Pinpoint the cell where the given text exists, returning its [X, Y] midpoint coordinate. 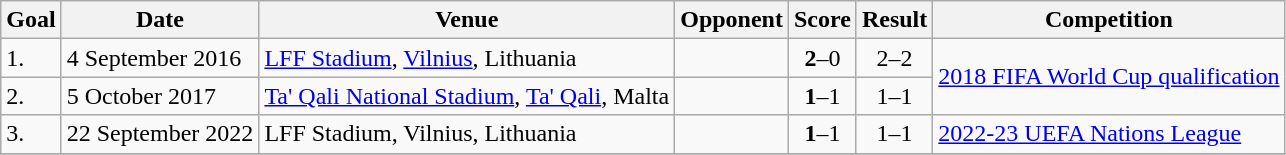
2. [31, 96]
2022-23 UEFA Nations League [1109, 134]
2–0 [822, 58]
2018 FIFA World Cup qualification [1109, 77]
Date [160, 20]
1. [31, 58]
Ta' Qali National Stadium, Ta' Qali, Malta [467, 96]
Goal [31, 20]
22 September 2022 [160, 134]
Opponent [732, 20]
Result [894, 20]
2–2 [894, 58]
4 September 2016 [160, 58]
3. [31, 134]
Venue [467, 20]
5 October 2017 [160, 96]
Score [822, 20]
Competition [1109, 20]
